Determine the [X, Y] coordinate at the center of the cell enclosing the given text.  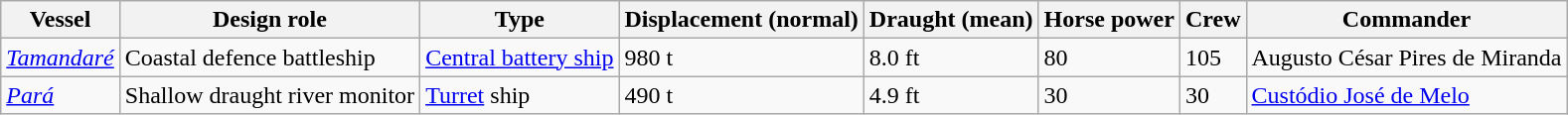
Coastal defence battleship [269, 57]
Vessel [61, 20]
Tamandaré [61, 57]
8.0 ft [951, 57]
105 [1212, 57]
Horse power [1109, 20]
Commander [1407, 20]
80 [1109, 57]
Design role [269, 20]
4.9 ft [951, 95]
Shallow draught river monitor [269, 95]
Turret ship [520, 95]
Displacement (normal) [741, 20]
Augusto César Pires de Miranda [1407, 57]
Crew [1212, 20]
Draught (mean) [951, 20]
Pará [61, 95]
Type [520, 20]
490 t [741, 95]
980 t [741, 57]
Central battery ship [520, 57]
Custódio José de Melo [1407, 95]
